Provide the (X, Y) coordinate of the cell's center where the given text is located.  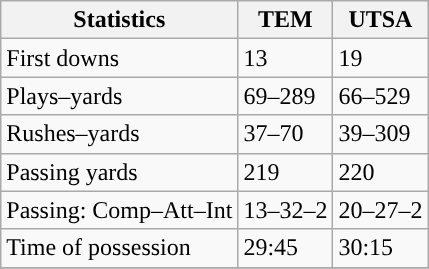
37–70 (286, 134)
Passing: Comp–Att–Int (120, 210)
69–289 (286, 96)
13 (286, 58)
220 (380, 172)
13–32–2 (286, 210)
219 (286, 172)
Rushes–yards (120, 134)
UTSA (380, 20)
30:15 (380, 248)
29:45 (286, 248)
First downs (120, 58)
66–529 (380, 96)
Time of possession (120, 248)
Passing yards (120, 172)
Statistics (120, 20)
TEM (286, 20)
19 (380, 58)
Plays–yards (120, 96)
39–309 (380, 134)
20–27–2 (380, 210)
